Scan for the cell matching the given text and deliver its (x, y) coordinate at center. 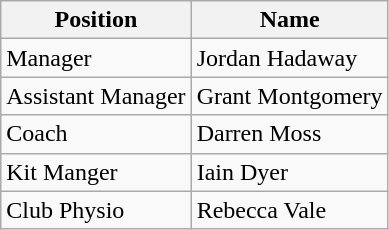
Club Physio (96, 210)
Assistant Manager (96, 96)
Name (290, 20)
Darren Moss (290, 134)
Iain Dyer (290, 172)
Grant Montgomery (290, 96)
Coach (96, 134)
Rebecca Vale (290, 210)
Jordan Hadaway (290, 58)
Position (96, 20)
Kit Manger (96, 172)
Manager (96, 58)
